Search for the cell housing the specified text and yield its (X, Y) center coordinate. 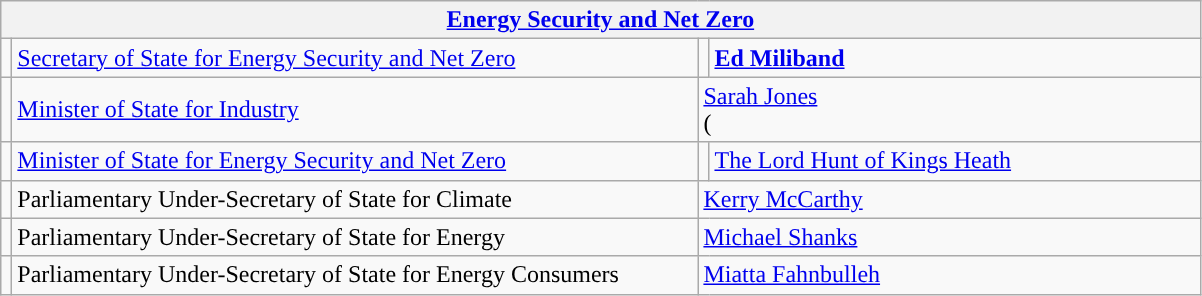
Minister of State for Industry (355, 110)
The Lord Hunt of Kings Heath (954, 161)
Parliamentary Under-Secretary of State for Energy Consumers (355, 275)
Miatta Fahnbulleh (949, 275)
Secretary of State for Energy Security and Net Zero (355, 58)
Parliamentary Under-Secretary of State for Climate (355, 199)
Energy Security and Net Zero (600, 20)
Kerry McCarthy (949, 199)
Parliamentary Under-Secretary of State for Energy (355, 237)
Michael Shanks (949, 237)
Minister of State for Energy Security and Net Zero (355, 161)
Ed Miliband (954, 58)
Sarah Jones( (949, 110)
